For the text-containing cell, return its midpoint in (X, Y) coordinate format. 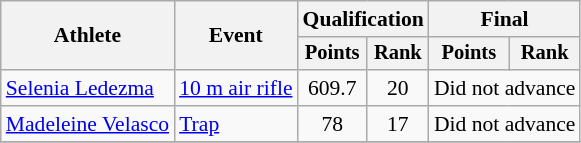
78 (332, 124)
Qualification (364, 19)
20 (398, 88)
Madeleine Velasco (88, 124)
Trap (236, 124)
609.7 (332, 88)
10 m air rifle (236, 88)
Final (505, 19)
Selenia Ledezma (88, 88)
Event (236, 36)
Athlete (88, 36)
17 (398, 124)
